Output the (X, Y) coordinate of the center of the cell containing the given text.  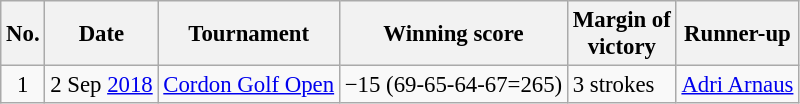
−15 (69-65-64-67=265) (453, 85)
Adri Arnaus (738, 85)
Tournament (248, 34)
Date (102, 34)
Margin ofvictory (622, 34)
3 strokes (622, 85)
No. (23, 34)
2 Sep 2018 (102, 85)
Runner-up (738, 34)
Winning score (453, 34)
1 (23, 85)
Cordon Golf Open (248, 85)
